From the cell containing the given text, extract its center point as [x, y] coordinate. 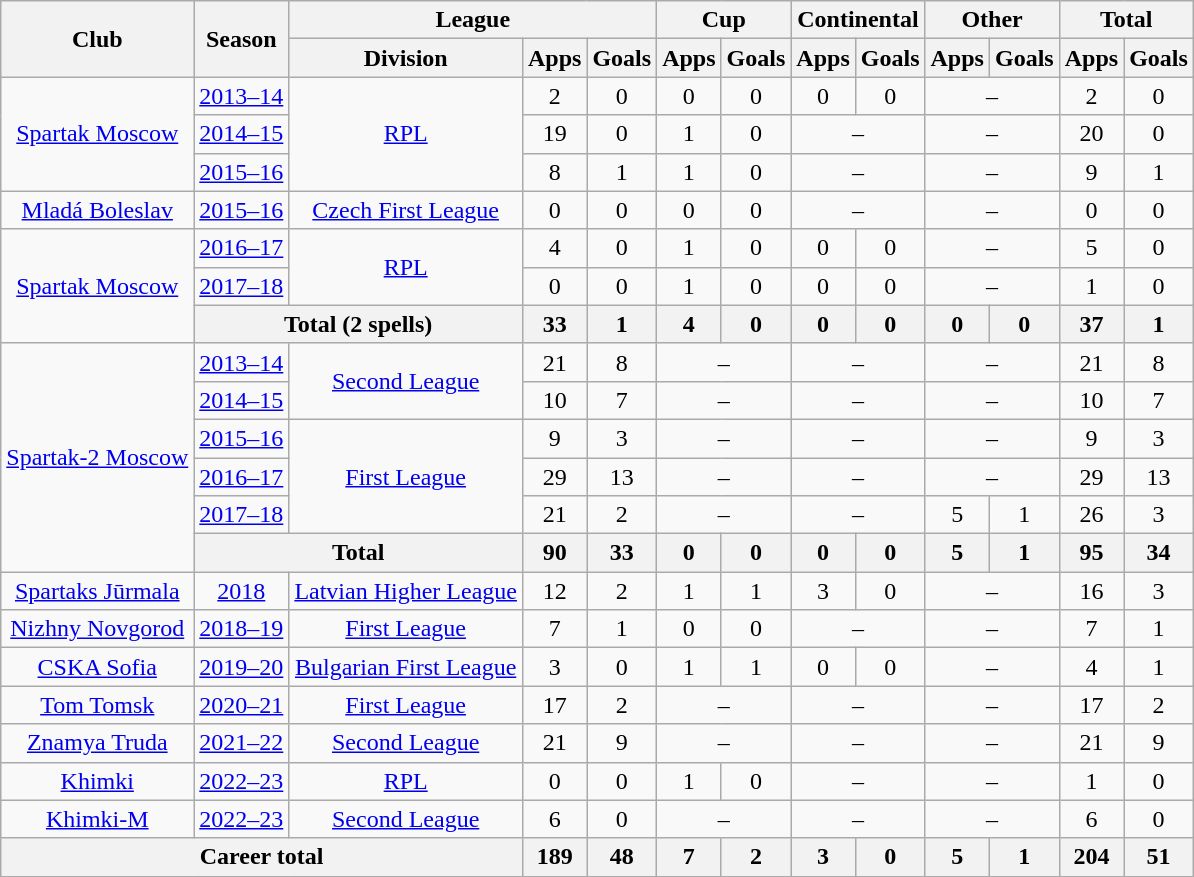
Continental [858, 20]
Tom Tomsk [98, 705]
Mladá Boleslav [98, 210]
26 [1091, 515]
90 [554, 553]
Division [406, 58]
37 [1091, 324]
204 [1091, 857]
48 [622, 857]
Khimki [98, 781]
51 [1159, 857]
Czech First League [406, 210]
189 [554, 857]
Spartak-2 Moscow [98, 457]
19 [554, 134]
League [473, 20]
2020–21 [242, 705]
Total (2 spells) [358, 324]
Other [992, 20]
2021–22 [242, 743]
16 [1091, 591]
Season [242, 39]
CSKA Sofia [98, 667]
Bulgarian First League [406, 667]
Nizhny Novgorod [98, 629]
Latvian Higher League [406, 591]
Cup [724, 20]
Club [98, 39]
Khimki-M [98, 819]
12 [554, 591]
2019–20 [242, 667]
Career total [262, 857]
2018 [242, 591]
95 [1091, 553]
20 [1091, 134]
Znamya Truda [98, 743]
Spartaks Jūrmala [98, 591]
2018–19 [242, 629]
34 [1159, 553]
